Pinpoint the cell where the given text exists, returning its (x, y) midpoint coordinate. 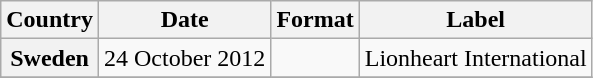
Country (50, 20)
24 October 2012 (184, 58)
Lionheart International (476, 58)
Sweden (50, 58)
Label (476, 20)
Date (184, 20)
Format (315, 20)
